Detect which cell encompasses the target text, then output its (X, Y) center coordinate. 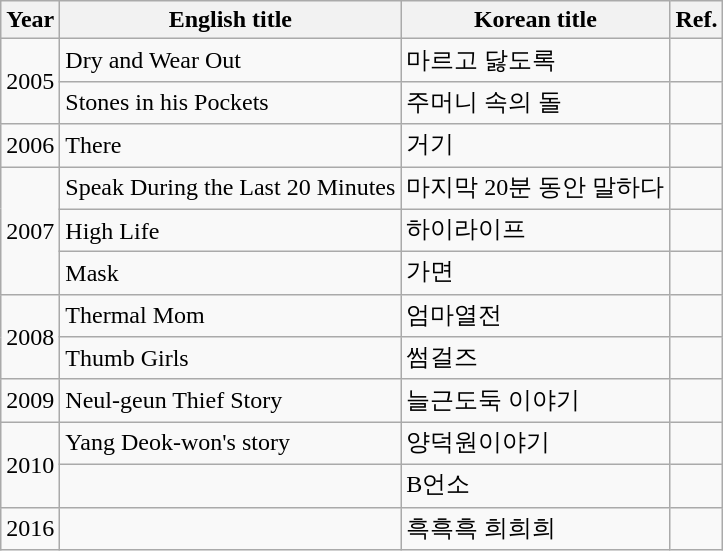
늘근도둑 이야기 (536, 400)
English title (230, 20)
There (230, 146)
2006 (30, 146)
2005 (30, 82)
Year (30, 20)
2016 (30, 528)
하이라이프 (536, 230)
양덕원이야기 (536, 444)
High Life (230, 230)
Neul-geun Thief Story (230, 400)
2009 (30, 400)
B언소 (536, 486)
Thermal Mom (230, 316)
거기 (536, 146)
2007 (30, 230)
Speak During the Last 20 Minutes (230, 188)
주머니 속의 돌 (536, 102)
Thumb Girls (230, 358)
2008 (30, 336)
마지막 20분 동안 말하다 (536, 188)
엄마열전 (536, 316)
가면 (536, 274)
Yang Deok-won's story (230, 444)
Ref. (696, 20)
Mask (230, 274)
썸걸즈 (536, 358)
흑흑흑 희희희 (536, 528)
2010 (30, 464)
Stones in his Pockets (230, 102)
마르고 닳도록 (536, 60)
Dry and Wear Out (230, 60)
Korean title (536, 20)
